Output the (X, Y) coordinate of the center of the cell containing the given text.  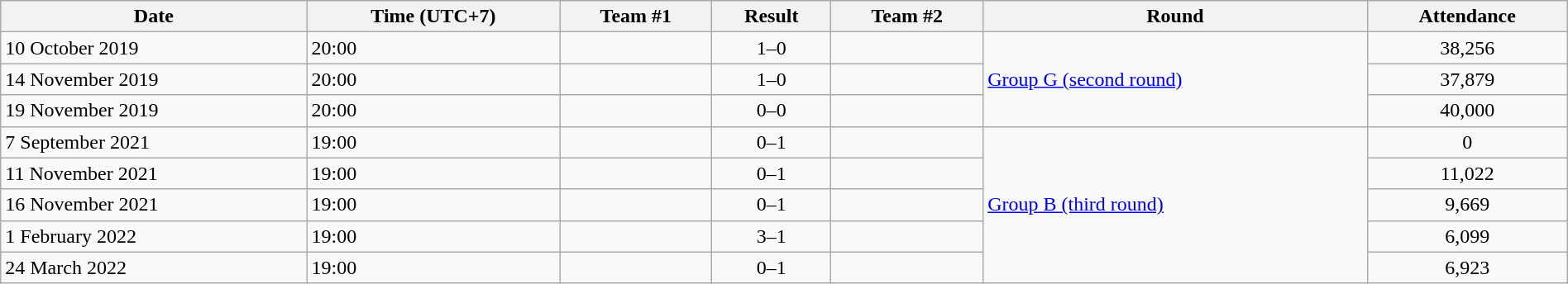
19 November 2019 (154, 111)
11 November 2021 (154, 173)
10 October 2019 (154, 48)
24 March 2022 (154, 267)
6,923 (1467, 267)
38,256 (1467, 48)
1 February 2022 (154, 236)
9,669 (1467, 205)
7 September 2021 (154, 142)
Attendance (1467, 17)
14 November 2019 (154, 79)
0 (1467, 142)
Round (1175, 17)
Group B (third round) (1175, 205)
Group G (second round) (1175, 79)
11,022 (1467, 173)
0–0 (772, 111)
Time (UTC+7) (433, 17)
16 November 2021 (154, 205)
Date (154, 17)
Team #1 (636, 17)
3–1 (772, 236)
40,000 (1467, 111)
Team #2 (907, 17)
37,879 (1467, 79)
6,099 (1467, 236)
Result (772, 17)
